Output the (x, y) coordinate of the center of the cell containing the given text.  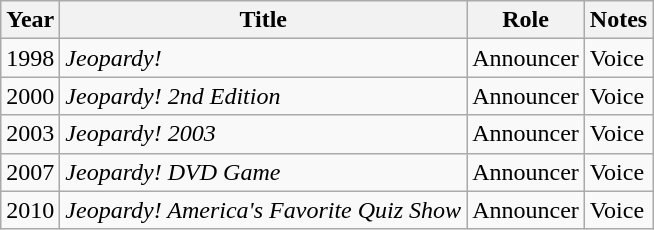
Jeopardy! 2nd Edition (264, 96)
2000 (30, 96)
2010 (30, 210)
2007 (30, 172)
Jeopardy! DVD Game (264, 172)
Jeopardy! (264, 58)
Jeopardy! 2003 (264, 134)
Year (30, 20)
1998 (30, 58)
Role (526, 20)
Jeopardy! America's Favorite Quiz Show (264, 210)
2003 (30, 134)
Notes (618, 20)
Title (264, 20)
